Pinpoint the cell where the given text exists, returning its (x, y) midpoint coordinate. 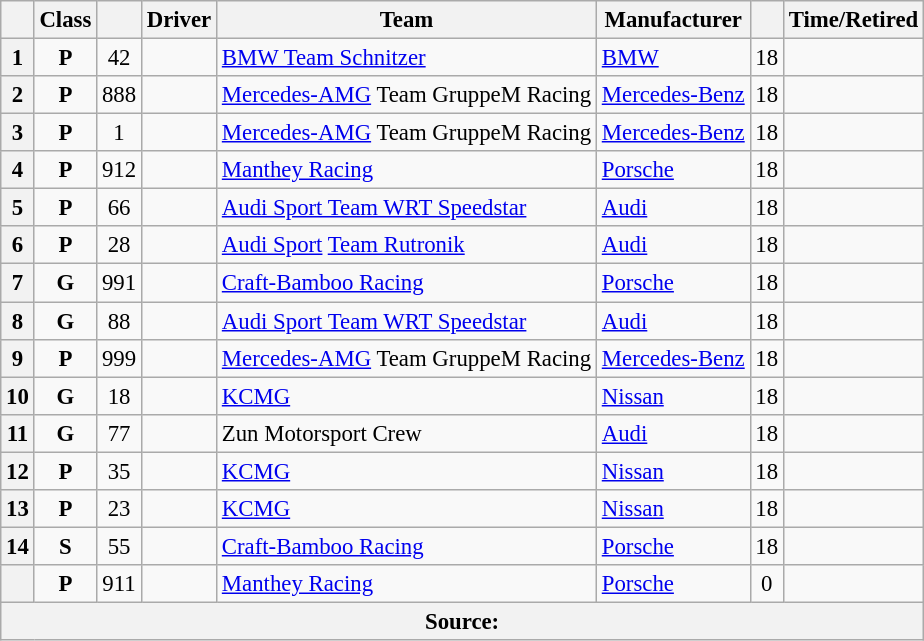
BMW Team Schnitzer (407, 58)
55 (120, 546)
77 (120, 433)
3 (18, 133)
28 (120, 245)
88 (120, 321)
7 (18, 283)
23 (120, 509)
Class (66, 20)
6 (18, 245)
13 (18, 509)
BMW (673, 58)
Zun Motorsport Crew (407, 433)
10 (18, 396)
Source: (462, 621)
12 (18, 471)
42 (120, 58)
9 (18, 358)
5 (18, 208)
999 (120, 358)
11 (18, 433)
2 (18, 95)
35 (120, 471)
991 (120, 283)
888 (120, 95)
0 (766, 584)
8 (18, 321)
Driver (178, 20)
14 (18, 546)
911 (120, 584)
Manufacturer (673, 20)
Team (407, 20)
Audi Sport Team Rutronik (407, 245)
66 (120, 208)
912 (120, 170)
S (66, 546)
4 (18, 170)
Time/Retired (853, 20)
